Extract the [x, y] coordinate from the center of the cell holding the provided text.  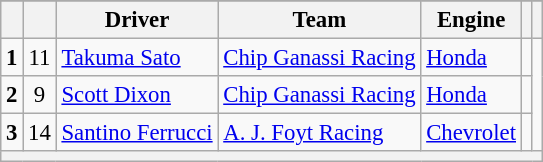
9 [40, 95]
14 [40, 133]
Scott Dixon [137, 95]
Driver [137, 20]
Team [320, 20]
3 [12, 133]
11 [40, 58]
Chevrolet [471, 133]
Takuma Sato [137, 58]
Santino Ferrucci [137, 133]
A. J. Foyt Racing [320, 133]
1 [12, 58]
2 [12, 95]
Engine [471, 20]
